Determine the (X, Y) coordinate at the center of the cell enclosing the given text.  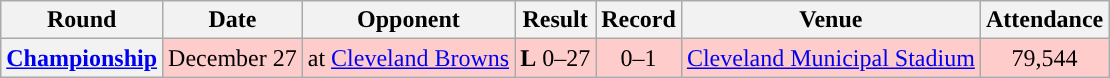
Result (556, 20)
Attendance (1044, 20)
Championship (82, 58)
at Cleveland Browns (408, 58)
Venue (830, 20)
L 0–27 (556, 58)
Opponent (408, 20)
Cleveland Municipal Stadium (830, 58)
December 27 (233, 58)
Date (233, 20)
Round (82, 20)
0–1 (639, 58)
Record (639, 20)
79,544 (1044, 58)
